Search for the cell housing the specified text and yield its [X, Y] center coordinate. 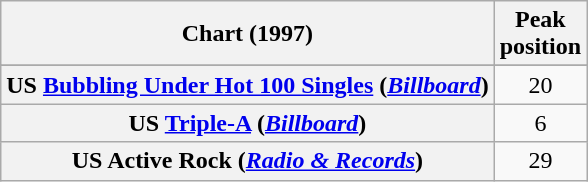
29 [540, 161]
US Bubbling Under Hot 100 Singles (Billboard) [248, 85]
Chart (1997) [248, 34]
US Triple-A (Billboard) [248, 123]
6 [540, 123]
20 [540, 85]
Peakposition [540, 34]
US Active Rock (Radio & Records) [248, 161]
